Determine the (x, y) coordinate at the center of the cell enclosing the given text.  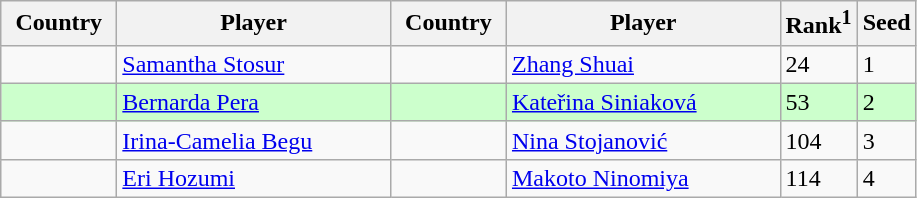
Samantha Stosur (254, 64)
104 (818, 140)
Kateřina Siniaková (643, 102)
3 (886, 140)
Makoto Ninomiya (643, 178)
Rank1 (818, 24)
2 (886, 102)
Bernarda Pera (254, 102)
24 (818, 64)
114 (818, 178)
53 (818, 102)
Seed (886, 24)
Eri Hozumi (254, 178)
Zhang Shuai (643, 64)
Nina Stojanović (643, 140)
4 (886, 178)
Irina-Camelia Begu (254, 140)
1 (886, 64)
